Scan for the cell matching the given text and deliver its (x, y) coordinate at center. 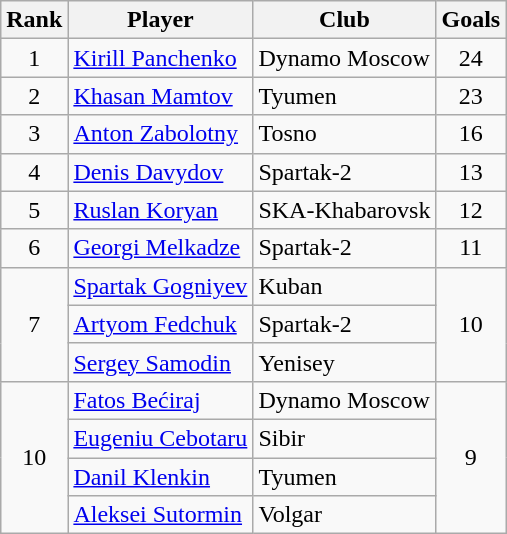
5 (34, 210)
Sergey Samodin (160, 362)
13 (471, 172)
SKA-Khabarovsk (344, 210)
Aleksei Sutormin (160, 515)
Artyom Fedchuk (160, 324)
24 (471, 58)
Sibir (344, 438)
Rank (34, 20)
4 (34, 172)
Goals (471, 20)
1 (34, 58)
Denis Davydov (160, 172)
Ruslan Koryan (160, 210)
Kirill Panchenko (160, 58)
3 (34, 134)
12 (471, 210)
Yenisey (344, 362)
Eugeniu Cebotaru (160, 438)
Danil Klenkin (160, 477)
Fatos Bećiraj (160, 400)
16 (471, 134)
Kuban (344, 286)
6 (34, 248)
Volgar (344, 515)
Club (344, 20)
2 (34, 96)
Player (160, 20)
Tosno (344, 134)
Spartak Gogniyev (160, 286)
Georgi Melkadze (160, 248)
23 (471, 96)
7 (34, 324)
9 (471, 457)
Anton Zabolotny (160, 134)
Khasan Mamtov (160, 96)
11 (471, 248)
